Identify which cell holds the provided text, then report its (x, y) central coordinate. 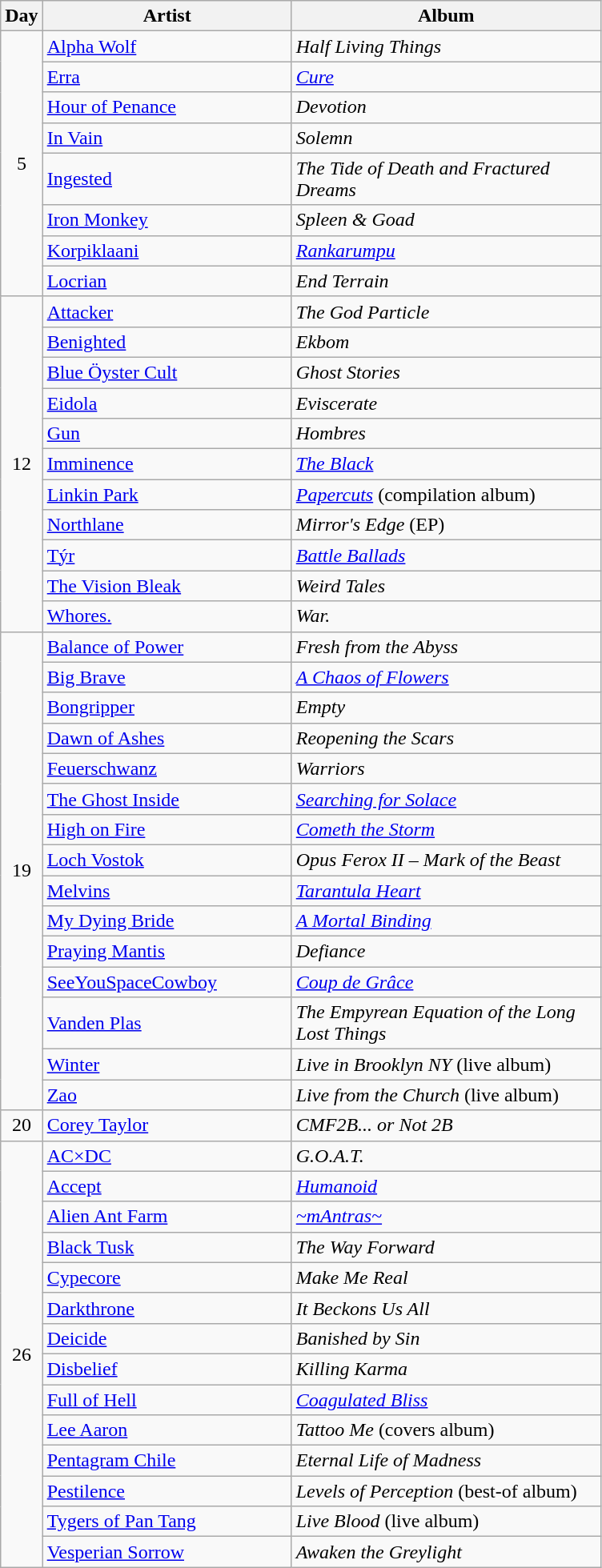
Half Living Things (446, 46)
Make Me Real (446, 1277)
Alpha Wolf (167, 46)
Mirror's Edge (EP) (446, 525)
Vanden Plas (167, 1023)
Battle Ballads (446, 555)
Darkthrone (167, 1308)
Zao (167, 1095)
The Tide of Death and Fractured Dreams (446, 179)
Day (22, 16)
26 (22, 1354)
Tattoo Me (covers album) (446, 1430)
Whores. (167, 616)
Týr (167, 555)
Spleen & Goad (446, 220)
20 (22, 1125)
SeeYouSpaceCowboy (167, 982)
AC×DC (167, 1156)
Attacker (167, 311)
Levels of Perception (best-of album) (446, 1491)
Accept (167, 1186)
G.O.A.T. (446, 1156)
Tygers of Pan Tang (167, 1522)
Full of Hell (167, 1400)
Pestilence (167, 1491)
A Mortal Binding (446, 921)
Ingested (167, 179)
Iron Monkey (167, 220)
Ghost Stories (446, 372)
5 (22, 164)
Blue Öyster Cult (167, 372)
Locrian (167, 281)
~mAntras~ (446, 1217)
High on Fire (167, 829)
Humanoid (446, 1186)
CMF2B... or Not 2B (446, 1125)
Eviscerate (446, 403)
Northlane (167, 525)
Awaken the Greylight (446, 1552)
Rankarumpu (446, 251)
Black Tusk (167, 1247)
Lee Aaron (167, 1430)
Album (446, 16)
Defiance (446, 952)
Banished by Sin (446, 1338)
12 (22, 464)
Alien Ant Farm (167, 1217)
Hombres (446, 434)
Eternal Life of Madness (446, 1461)
Ekbom (446, 342)
Weird Tales (446, 586)
Cure (446, 77)
Artist (167, 16)
The Vision Bleak (167, 586)
The Ghost Inside (167, 799)
Cometh the Storm (446, 829)
Feuerschwanz (167, 768)
Opus Ferox II – Mark of the Beast (446, 860)
Loch Vostok (167, 860)
Live Blood (live album) (446, 1522)
Praying Mantis (167, 952)
Empty (446, 708)
Big Brave (167, 677)
Corey Taylor (167, 1125)
Korpiklaani (167, 251)
Coup de Grâce (446, 982)
Balance of Power (167, 647)
Solemn (446, 138)
My Dying Bride (167, 921)
Devotion (446, 107)
Disbelief (167, 1369)
19 (22, 871)
The Way Forward (446, 1247)
In Vain (167, 138)
Cypecore (167, 1277)
Warriors (446, 768)
Live from the Church (live album) (446, 1095)
Imminence (167, 464)
Reopening the Scars (446, 738)
The God Particle (446, 311)
Dawn of Ashes (167, 738)
Eidola (167, 403)
Benighted (167, 342)
Vesperian Sorrow (167, 1552)
It Beckons Us All (446, 1308)
Deicide (167, 1338)
Linkin Park (167, 495)
Fresh from the Abyss (446, 647)
A Chaos of Flowers (446, 677)
The Black (446, 464)
Gun (167, 434)
Tarantula Heart (446, 891)
Hour of Penance (167, 107)
Coagulated Bliss (446, 1400)
Killing Karma (446, 1369)
Searching for Solace (446, 799)
Live in Brooklyn NY (live album) (446, 1065)
Erra (167, 77)
Melvins (167, 891)
War. (446, 616)
Winter (167, 1065)
Bongripper (167, 708)
Pentagram Chile (167, 1461)
Papercuts (compilation album) (446, 495)
The Empyrean Equation of the Long Lost Things (446, 1023)
End Terrain (446, 281)
